Detect which cell encompasses the target text, then output its (X, Y) center coordinate. 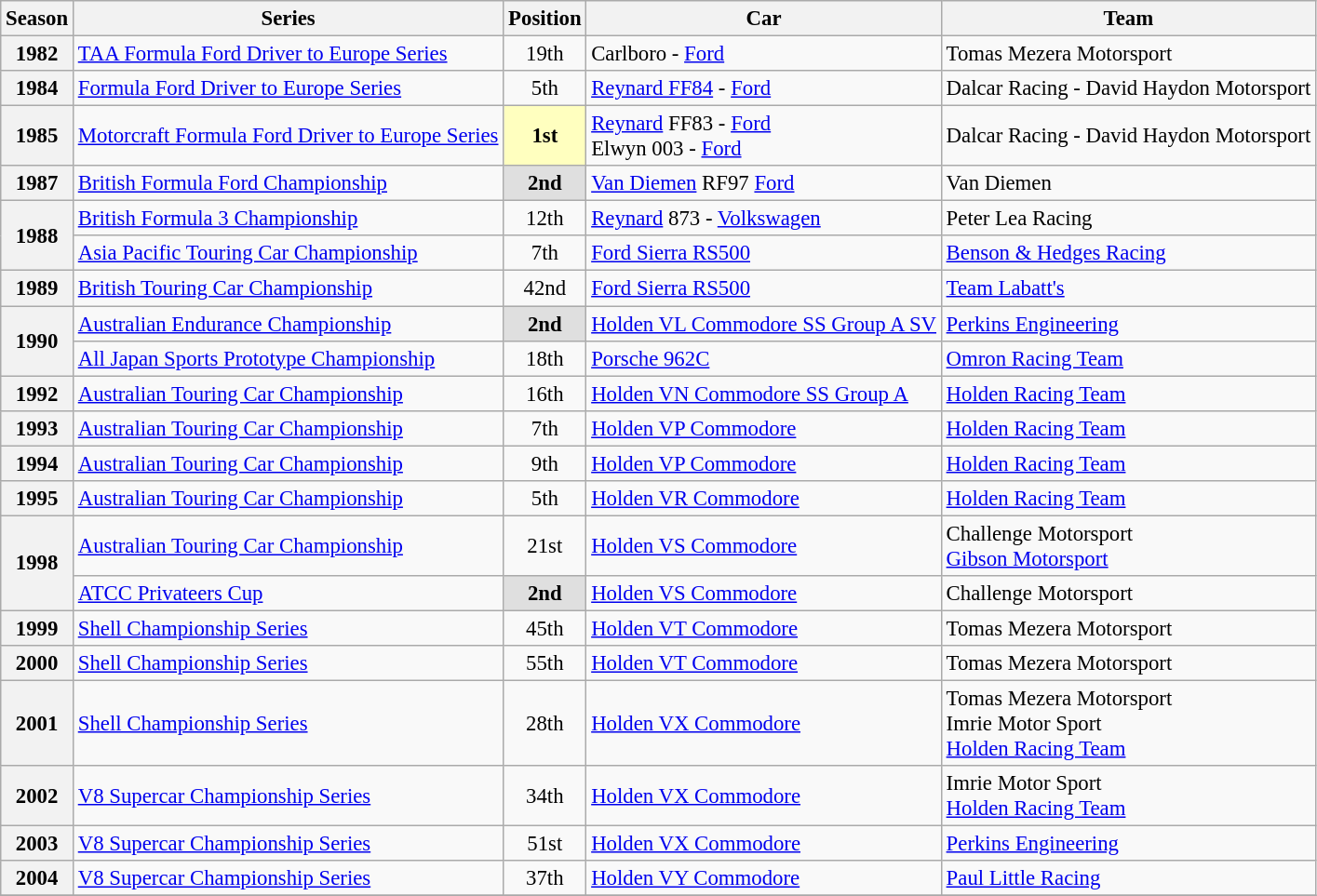
Challenge Motorsport (1128, 594)
28th (545, 724)
2004 (37, 878)
Tomas Mezera MotorsportImrie Motor SportHolden Racing Team (1128, 724)
Holden VY Commodore (763, 878)
1992 (37, 394)
Omron Racing Team (1128, 358)
Imrie Motor SportHolden Racing Team (1128, 796)
Season (37, 19)
Challenge MotorsportGibson Motorsport (1128, 545)
1998 (37, 563)
34th (545, 796)
Formula Ford Driver to Europe Series (288, 88)
Series (288, 19)
1999 (37, 628)
TAA Formula Ford Driver to Europe Series (288, 54)
1993 (37, 428)
Van Diemen RF97 Ford (763, 183)
1994 (37, 463)
37th (545, 878)
9th (545, 463)
12th (545, 219)
Holden VN Commodore SS Group A (763, 394)
Holden VL Commodore SS Group A SV (763, 324)
1988 (37, 236)
Holden VR Commodore (763, 499)
British Formula Ford Championship (288, 183)
1982 (37, 54)
Peter Lea Racing (1128, 219)
Car (763, 19)
ATCC Privateers Cup (288, 594)
21st (545, 545)
Paul Little Racing (1128, 878)
British Formula 3 Championship (288, 219)
Reynard FF83 - Ford Elwyn 003 - Ford (763, 136)
2003 (37, 844)
1987 (37, 183)
19th (545, 54)
1985 (37, 136)
Motorcraft Formula Ford Driver to Europe Series (288, 136)
42nd (545, 288)
Porsche 962C (763, 358)
Reynard 873 - Volkswagen (763, 219)
All Japan Sports Prototype Championship (288, 358)
Asia Pacific Touring Car Championship (288, 254)
16th (545, 394)
Team Labatt's (1128, 288)
British Touring Car Championship (288, 288)
18th (545, 358)
2001 (37, 724)
Position (545, 19)
45th (545, 628)
51st (545, 844)
2000 (37, 663)
Van Diemen (1128, 183)
1984 (37, 88)
55th (545, 663)
1995 (37, 499)
2002 (37, 796)
1989 (37, 288)
Reynard FF84 - Ford (763, 88)
Team (1128, 19)
Benson & Hedges Racing (1128, 254)
1st (545, 136)
1990 (37, 341)
Carlboro - Ford (763, 54)
Australian Endurance Championship (288, 324)
